Find where the given text appears and provide that cell's center as (X, Y) coordinate. 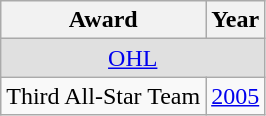
Third All-Star Team (104, 96)
Award (104, 20)
OHL (133, 58)
Year (236, 20)
2005 (236, 96)
